Search for the cell housing the specified text and yield its [X, Y] center coordinate. 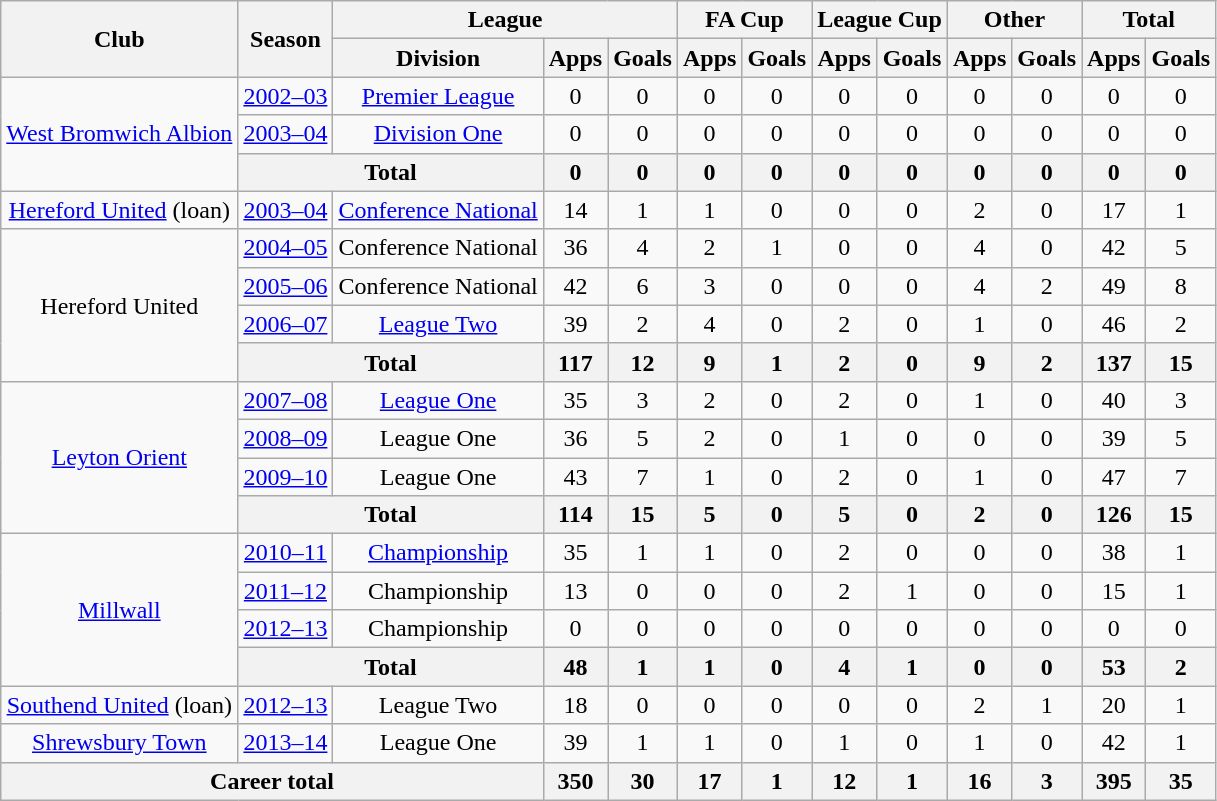
2007–08 [286, 400]
43 [575, 477]
137 [1114, 362]
Southend United (loan) [120, 705]
30 [643, 781]
Millwall [120, 610]
114 [575, 515]
2010–11 [286, 553]
20 [1114, 705]
Career total [272, 781]
6 [643, 286]
126 [1114, 515]
38 [1114, 553]
16 [979, 781]
48 [575, 667]
13 [575, 591]
2008–09 [286, 438]
League [505, 20]
League Cup [880, 20]
49 [1114, 286]
395 [1114, 781]
Leyton Orient [120, 457]
2002–03 [286, 96]
Season [286, 39]
14 [575, 210]
Hereford United (loan) [120, 210]
2006–07 [286, 324]
West Bromwich Albion [120, 134]
Other [1014, 20]
FA Cup [744, 20]
117 [575, 362]
2013–14 [286, 743]
2004–05 [286, 248]
Premier League [438, 96]
2009–10 [286, 477]
Club [120, 39]
46 [1114, 324]
Division [438, 58]
350 [575, 781]
2005–06 [286, 286]
47 [1114, 477]
40 [1114, 400]
Division One [438, 134]
Shrewsbury Town [120, 743]
18 [575, 705]
Hereford United [120, 305]
53 [1114, 667]
2011–12 [286, 591]
8 [1181, 286]
